Scan for the cell matching the given text and deliver its [x, y] coordinate at center. 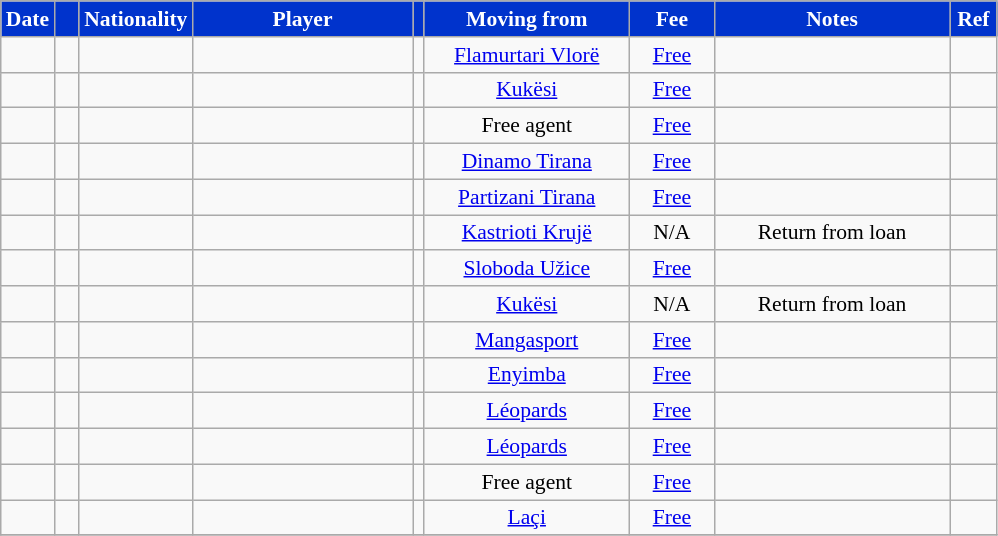
Mangasport [526, 340]
Laçi [526, 518]
Flamurtari Vlorë [526, 55]
Ref [974, 19]
Partizani Tirana [526, 197]
Player [302, 19]
Notes [832, 19]
Enyimba [526, 375]
Sloboda Užice [526, 269]
Kastrioti Krujë [526, 233]
Dinamo Tirana [526, 162]
Moving from [526, 19]
Fee [672, 19]
Date [28, 19]
Nationality [136, 19]
